Provide the [x, y] coordinate of the cell's center where the given text is located.  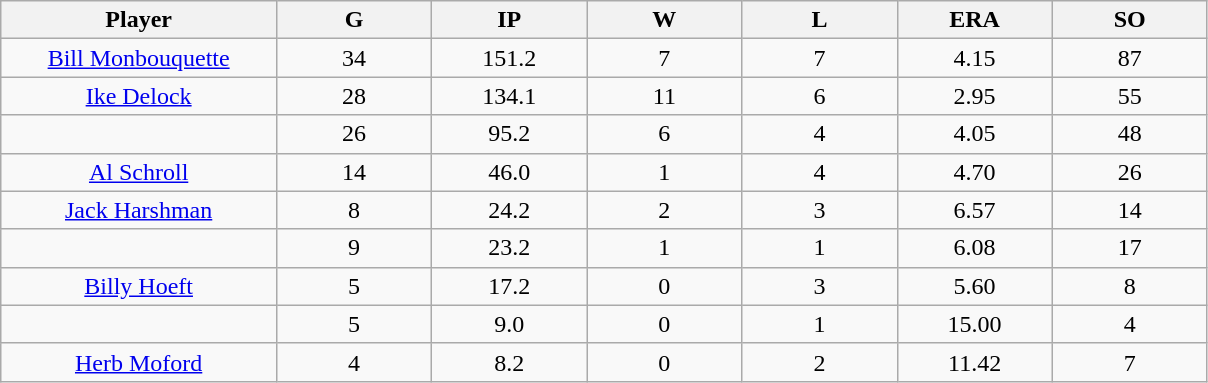
6.08 [974, 248]
Herb Moford [139, 362]
24.2 [510, 210]
IP [510, 20]
95.2 [510, 134]
4.05 [974, 134]
2.95 [974, 96]
Bill Monbouquette [139, 58]
Billy Hoeft [139, 286]
11 [664, 96]
6.57 [974, 210]
23.2 [510, 248]
134.1 [510, 96]
Al Schroll [139, 172]
4.15 [974, 58]
5.60 [974, 286]
48 [1130, 134]
9 [354, 248]
G [354, 20]
17 [1130, 248]
SO [1130, 20]
55 [1130, 96]
Player [139, 20]
17.2 [510, 286]
W [664, 20]
87 [1130, 58]
15.00 [974, 324]
9.0 [510, 324]
8.2 [510, 362]
11.42 [974, 362]
Jack Harshman [139, 210]
46.0 [510, 172]
151.2 [510, 58]
Ike Delock [139, 96]
4.70 [974, 172]
28 [354, 96]
34 [354, 58]
L [820, 20]
ERA [974, 20]
